Find where the given text appears and provide that cell's center as (X, Y) coordinate. 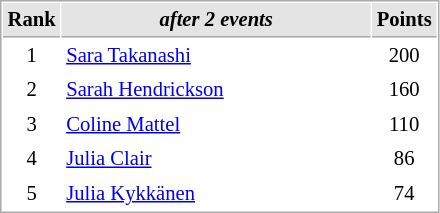
Julia Kykkänen (216, 194)
74 (404, 194)
160 (404, 90)
Coline Mattel (216, 124)
1 (32, 56)
110 (404, 124)
5 (32, 194)
Rank (32, 20)
200 (404, 56)
Julia Clair (216, 158)
2 (32, 90)
Sara Takanashi (216, 56)
after 2 events (216, 20)
Points (404, 20)
4 (32, 158)
3 (32, 124)
Sarah Hendrickson (216, 90)
86 (404, 158)
